Find where the given text appears and provide that cell's center as (X, Y) coordinate. 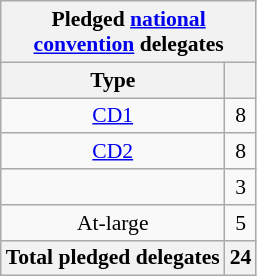
Type (113, 80)
Pledged nationalconvention delegates (129, 32)
5 (241, 223)
CD1 (113, 116)
Total pledged delegates (113, 258)
3 (241, 187)
24 (241, 258)
At-large (113, 223)
CD2 (113, 152)
